Return [x, y] of the center of cell containing provided text 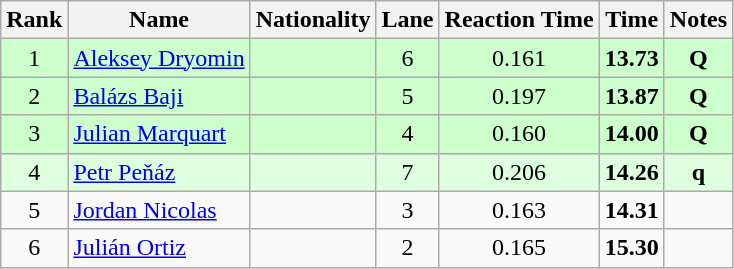
Time [632, 20]
13.73 [632, 58]
0.197 [519, 96]
7 [408, 172]
0.163 [519, 210]
Julián Ortiz [159, 248]
1 [34, 58]
Reaction Time [519, 20]
Aleksey Dryomin [159, 58]
Rank [34, 20]
14.26 [632, 172]
Jordan Nicolas [159, 210]
Julian Marquart [159, 134]
0.160 [519, 134]
0.206 [519, 172]
Lane [408, 20]
Balázs Baji [159, 96]
15.30 [632, 248]
Name [159, 20]
14.00 [632, 134]
Notes [698, 20]
13.87 [632, 96]
0.161 [519, 58]
14.31 [632, 210]
Nationality [313, 20]
q [698, 172]
Petr Peňáz [159, 172]
0.165 [519, 248]
